Return the (x, y) coordinate for the center point of the cell that contains the specified text.  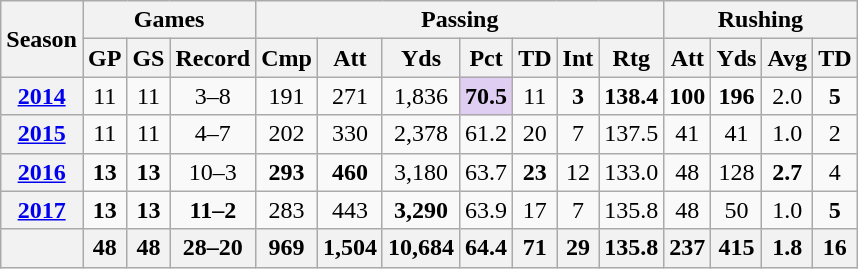
Record (213, 58)
460 (350, 172)
16 (835, 248)
443 (350, 210)
Avg (788, 58)
29 (578, 248)
293 (287, 172)
28–20 (213, 248)
50 (736, 210)
10–3 (213, 172)
137.5 (632, 134)
133.0 (632, 172)
138.4 (632, 96)
4–7 (213, 134)
20 (535, 134)
Games (168, 20)
191 (287, 96)
3,290 (420, 210)
237 (688, 248)
2 (835, 134)
70.5 (486, 96)
3,180 (420, 172)
GS (148, 58)
128 (736, 172)
71 (535, 248)
3 (578, 96)
Cmp (287, 58)
Int (578, 58)
202 (287, 134)
2016 (42, 172)
2.0 (788, 96)
4 (835, 172)
63.9 (486, 210)
2014 (42, 96)
196 (736, 96)
23 (535, 172)
11–2 (213, 210)
283 (287, 210)
330 (350, 134)
2017 (42, 210)
415 (736, 248)
271 (350, 96)
Rtg (632, 58)
969 (287, 248)
Season (42, 39)
12 (578, 172)
GP (104, 58)
Pct (486, 58)
64.4 (486, 248)
Passing (460, 20)
2,378 (420, 134)
17 (535, 210)
100 (688, 96)
3–8 (213, 96)
63.7 (486, 172)
61.2 (486, 134)
1,504 (350, 248)
10,684 (420, 248)
2015 (42, 134)
2.7 (788, 172)
1,836 (420, 96)
1.8 (788, 248)
Rushing (760, 20)
